Provide the (X, Y) coordinate of the cell's center where the given text is located.  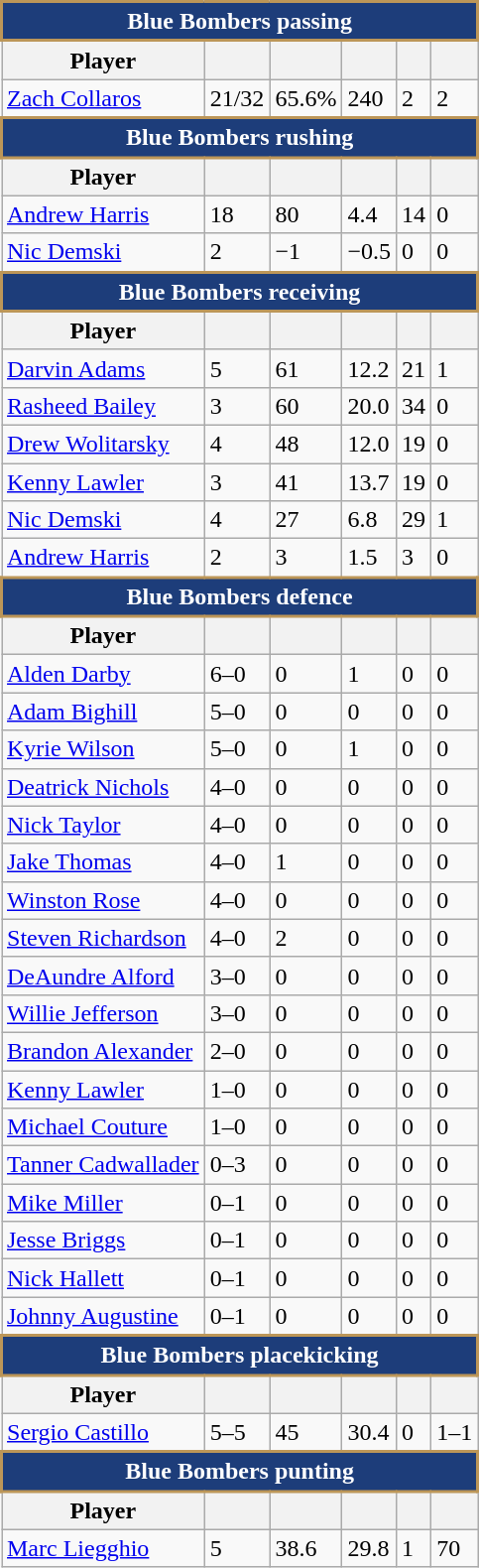
30.4 (369, 1433)
240 (369, 99)
Brandon Alexander (103, 1051)
Sergio Castillo (103, 1433)
21/32 (237, 99)
14 (415, 214)
Nick Hallett (103, 1278)
Drew Wolitarsky (103, 444)
Adam Bighill (103, 712)
0–3 (237, 1165)
29.8 (369, 1548)
4.4 (369, 214)
Darvin Adams (103, 368)
Michael Couture (103, 1127)
DeAundre Alford (103, 976)
Nick Taylor (103, 825)
41 (305, 481)
20.0 (369, 406)
Alden Darby (103, 674)
12.2 (369, 368)
45 (305, 1433)
18 (237, 214)
Mike Miller (103, 1203)
Tanner Cadwallader (103, 1165)
Steven Richardson (103, 938)
13.7 (369, 481)
27 (305, 520)
1–1 (454, 1433)
Zach Collaros (103, 99)
38.6 (305, 1548)
60 (305, 406)
1.5 (369, 558)
70 (454, 1548)
48 (305, 444)
Winston Rose (103, 900)
6–0 (237, 674)
Marc Liegghio (103, 1548)
−1 (305, 252)
Willie Jefferson (103, 1013)
34 (415, 406)
−0.5 (369, 252)
Blue Bombers placekicking (240, 1356)
Jesse Briggs (103, 1241)
65.6% (305, 99)
Deatrick Nichols (103, 787)
Blue Bombers punting (240, 1472)
Blue Bombers defence (240, 596)
Blue Bombers passing (240, 22)
12.0 (369, 444)
Kyrie Wilson (103, 749)
Rasheed Bailey (103, 406)
29 (415, 520)
61 (305, 368)
5–5 (237, 1433)
Jake Thomas (103, 862)
Blue Bombers rushing (240, 138)
Blue Bombers receiving (240, 292)
21 (415, 368)
2–0 (237, 1051)
6.8 (369, 520)
Johnny Augustine (103, 1316)
80 (305, 214)
